Identify which cell holds the provided text, then report its [x, y] central coordinate. 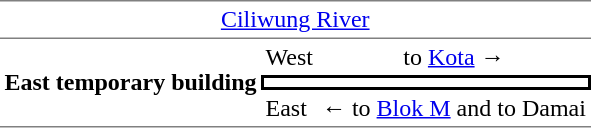
to Kota → [454, 57]
East temporary building [130, 83]
← to Blok M and to Damai [454, 109]
East [289, 109]
Ciliwung River [295, 19]
West [289, 57]
